Return [X, Y] of the center of cell containing provided text 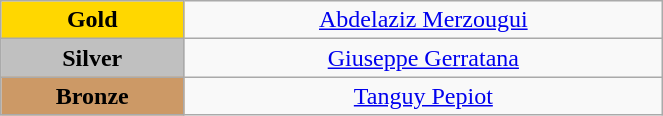
Tanguy Pepiot [424, 96]
Bronze [92, 96]
Abdelaziz Merzougui [424, 20]
Gold [92, 20]
Giuseppe Gerratana [424, 58]
Silver [92, 58]
